Capture the cell that displays the provided text and extract its (x, y) central coordinate. 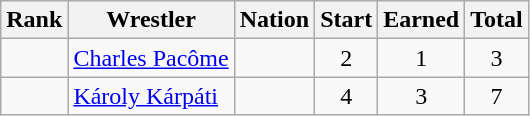
1 (422, 58)
Rank (34, 20)
Charles Pacôme (151, 58)
Nation (274, 20)
Start (346, 20)
2 (346, 58)
Wrestler (151, 20)
Károly Kárpáti (151, 96)
4 (346, 96)
7 (497, 96)
Earned (422, 20)
Total (497, 20)
